Identify which cell holds the provided text, then report its [x, y] central coordinate. 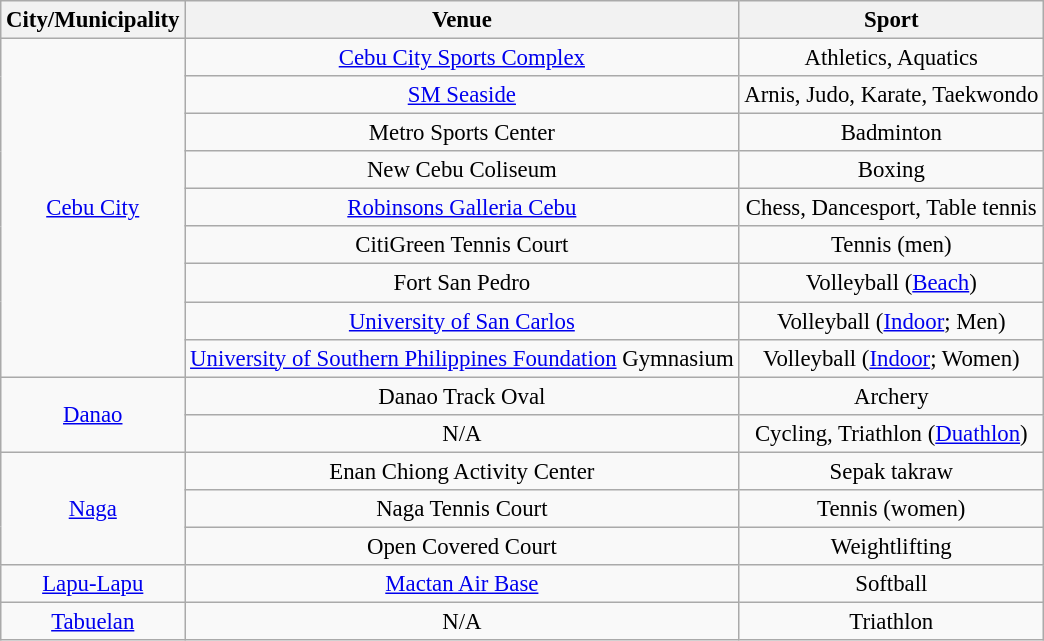
Chess, Dancesport, Table tennis [892, 208]
Weightlifting [892, 546]
Naga [93, 508]
Triathlon [892, 621]
Fort San Pedro [462, 283]
Danao Track Oval [462, 396]
City/Municipality [93, 20]
University of Southern Philippines Foundation Gymnasium [462, 358]
Mactan Air Base [462, 584]
Sepak takraw [892, 471]
Danao [93, 414]
Cycling, Triathlon (Duathlon) [892, 433]
University of San Carlos [462, 321]
SM Seaside [462, 95]
New Cebu Coliseum [462, 170]
Volleyball (Beach) [892, 283]
CitiGreen Tennis Court [462, 245]
Enan Chiong Activity Center [462, 471]
Volleyball (Indoor; Men) [892, 321]
Athletics, Aquatics [892, 58]
Venue [462, 20]
Tennis (women) [892, 509]
Archery [892, 396]
Tennis (men) [892, 245]
Boxing [892, 170]
Arnis, Judo, Karate, Taekwondo [892, 95]
Lapu-Lapu [93, 584]
Metro Sports Center [462, 133]
Volleyball (Indoor; Women) [892, 358]
Sport [892, 20]
Open Covered Court [462, 546]
Cebu City [93, 208]
Softball [892, 584]
Robinsons Galleria Cebu [462, 208]
Naga Tennis Court [462, 509]
Cebu City Sports Complex [462, 58]
Tabuelan [93, 621]
Badminton [892, 133]
